Detect which cell encompasses the target text, then output its (X, Y) center coordinate. 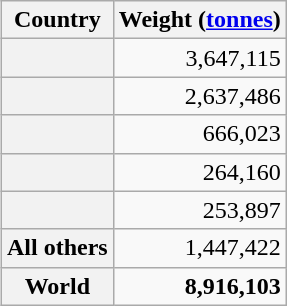
2,637,486 (200, 96)
666,023 (200, 134)
1,447,422 (200, 248)
All others (57, 248)
8,916,103 (200, 286)
World (57, 286)
253,897 (200, 210)
264,160 (200, 172)
Country (57, 20)
3,647,115 (200, 58)
Weight (tonnes) (200, 20)
